Scan for the cell matching the given text and deliver its (x, y) coordinate at center. 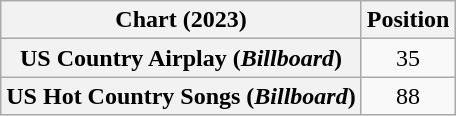
88 (408, 96)
US Country Airplay (Billboard) (181, 58)
Position (408, 20)
35 (408, 58)
Chart (2023) (181, 20)
US Hot Country Songs (Billboard) (181, 96)
